Provide the (X, Y) coordinate of the cell's center where the given text is located.  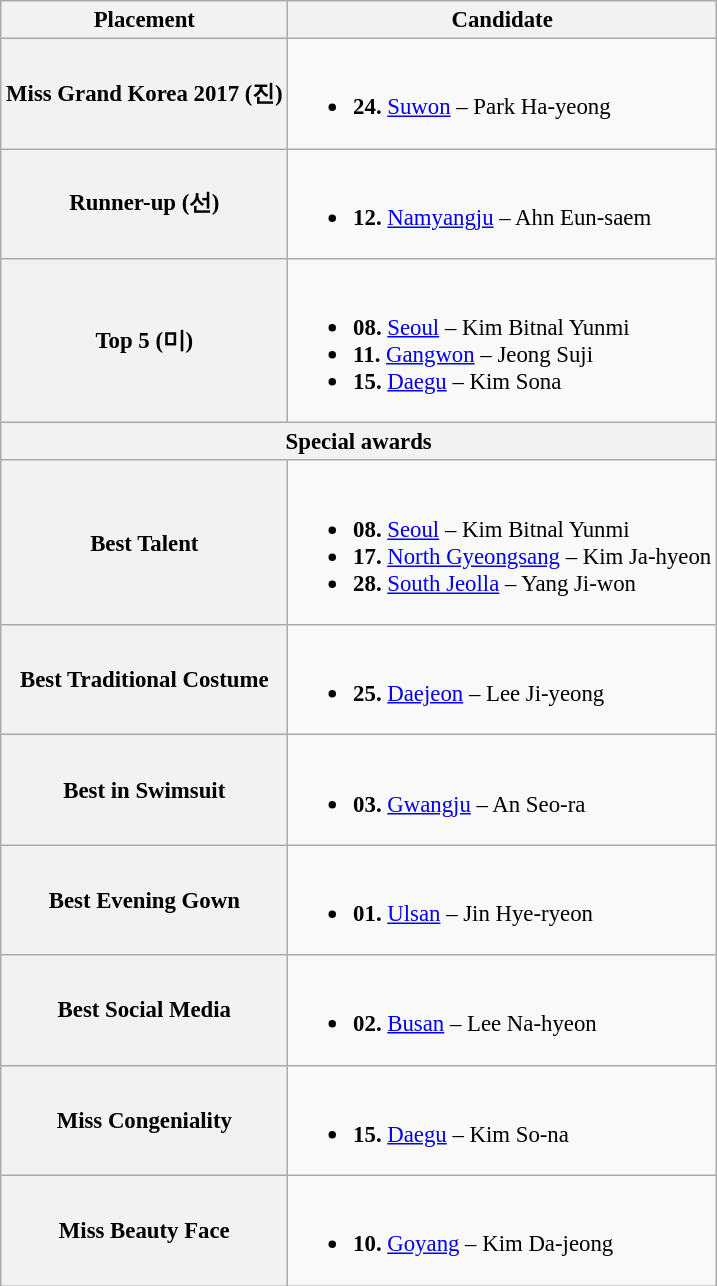
02. Busan – Lee Na-hyeon (502, 1010)
25. Daejeon – Lee Ji-yeong (502, 680)
08. Seoul – Kim Bitnal Yunmi11. Gangwon – Jeong Suji15. Daegu – Kim Sona (502, 341)
Candidate (502, 20)
08. Seoul – Kim Bitnal Yunmi17. North Gyeongsang – Kim Ja-hyeon28. South Jeolla – Yang Ji-won (502, 543)
Miss Grand Korea 2017 (진) (144, 94)
03. Gwangju – An Seo-ra (502, 790)
Best in Swimsuit (144, 790)
Runner-up (선) (144, 204)
15. Daegu – Kim So-na (502, 1120)
01. Ulsan – Jin Hye-ryeon (502, 900)
Placement (144, 20)
Best Talent (144, 543)
Special awards (359, 442)
Best Traditional Costume (144, 680)
Best Evening Gown (144, 900)
Miss Beauty Face (144, 1231)
Top 5 (미) (144, 341)
10. Goyang – Kim Da-jeong (502, 1231)
Best Social Media (144, 1010)
12. Namyangju – Ahn Eun-saem (502, 204)
24. Suwon – Park Ha-yeong (502, 94)
Miss Congeniality (144, 1120)
